Search for the cell housing the specified text and yield its [x, y] center coordinate. 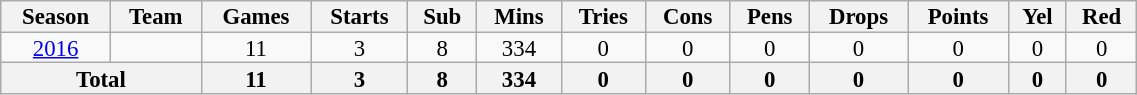
Season [56, 16]
Pens [770, 16]
Yel [1037, 16]
Tries [603, 16]
Total [101, 78]
Mins [520, 16]
Sub [442, 16]
2016 [56, 48]
Drops [858, 16]
Cons [688, 16]
Games [256, 16]
Points [958, 16]
Team [156, 16]
Red [1101, 16]
Starts [360, 16]
